Scan for the cell matching the given text and deliver its [X, Y] coordinate at center. 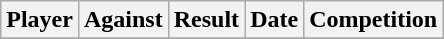
Player [40, 20]
Result [206, 20]
Against [123, 20]
Competition [374, 20]
Date [274, 20]
